Capture the cell that displays the provided text and extract its (x, y) central coordinate. 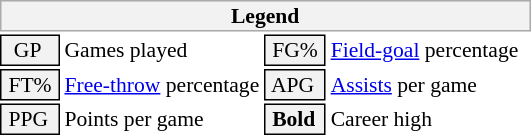
Free-throw percentage (162, 85)
Assists per game (430, 85)
Legend (265, 16)
APG (295, 85)
Games played (162, 50)
Field-goal percentage (430, 50)
GP (30, 50)
FG% (295, 50)
FT% (30, 85)
